Capture the cell that displays the provided text and extract its (X, Y) central coordinate. 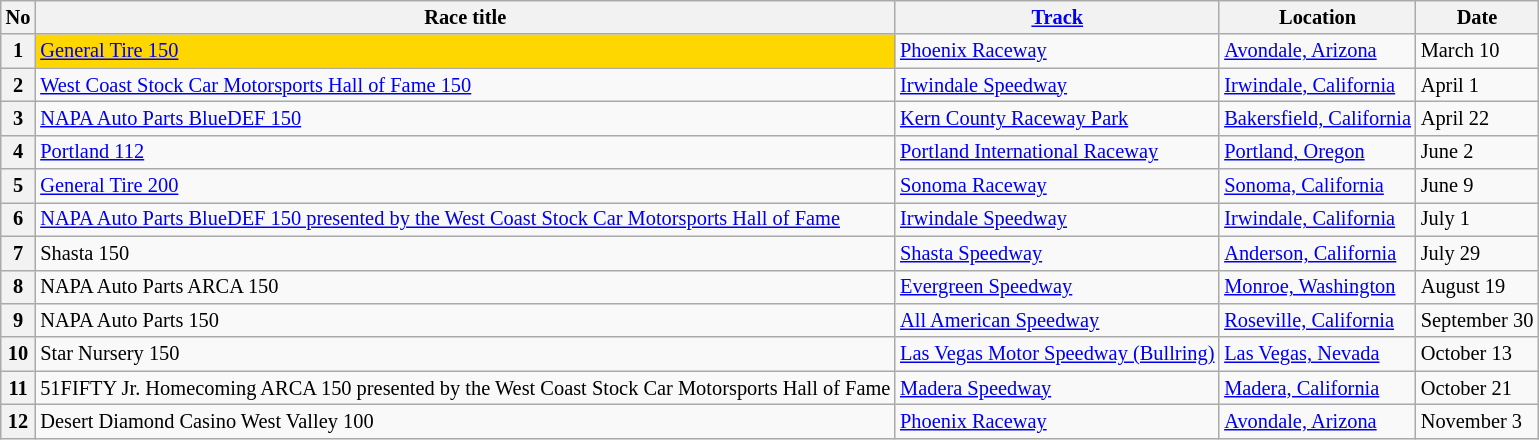
Shasta Speedway (1057, 253)
Madera Speedway (1057, 388)
Madera, California (1318, 388)
All American Speedway (1057, 320)
Portland, Oregon (1318, 152)
NAPA Auto Parts BlueDEF 150 (465, 118)
September 30 (1477, 320)
NAPA Auto Parts ARCA 150 (465, 287)
No (18, 17)
June 2 (1477, 152)
Location (1318, 17)
12 (18, 421)
7 (18, 253)
August 19 (1477, 287)
Las Vegas Motor Speedway (Bullring) (1057, 354)
Kern County Raceway Park (1057, 118)
Star Nursery 150 (465, 354)
Sonoma, California (1318, 186)
8 (18, 287)
Evergreen Speedway (1057, 287)
West Coast Stock Car Motorsports Hall of Fame 150 (465, 85)
July 1 (1477, 219)
November 3 (1477, 421)
Las Vegas, Nevada (1318, 354)
11 (18, 388)
3 (18, 118)
Race title (465, 17)
Date (1477, 17)
1 (18, 51)
Portland 112 (465, 152)
General Tire 200 (465, 186)
5 (18, 186)
October 21 (1477, 388)
6 (18, 219)
Shasta 150 (465, 253)
Track (1057, 17)
June 9 (1477, 186)
NAPA Auto Parts BlueDEF 150 presented by the West Coast Stock Car Motorsports Hall of Fame (465, 219)
Roseville, California (1318, 320)
NAPA Auto Parts 150 (465, 320)
Sonoma Raceway (1057, 186)
51FIFTY Jr. Homecoming ARCA 150 presented by the West Coast Stock Car Motorsports Hall of Fame (465, 388)
4 (18, 152)
Portland International Raceway (1057, 152)
2 (18, 85)
9 (18, 320)
March 10 (1477, 51)
Monroe, Washington (1318, 287)
Desert Diamond Casino West Valley 100 (465, 421)
October 13 (1477, 354)
Anderson, California (1318, 253)
Bakersfield, California (1318, 118)
General Tire 150 (465, 51)
April 1 (1477, 85)
10 (18, 354)
April 22 (1477, 118)
July 29 (1477, 253)
